Provide the [x, y] coordinate of the cell's center where the given text is located.  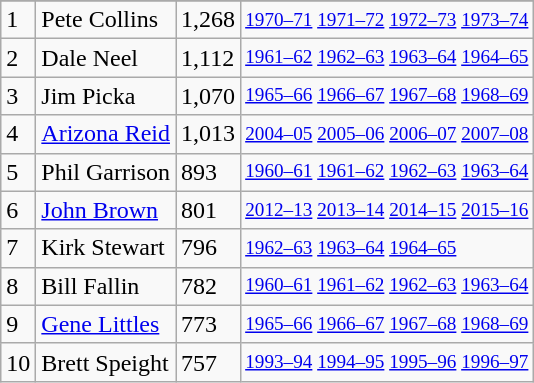
Bill Fallin [106, 286]
782 [208, 286]
1,070 [208, 96]
Gene Littles [106, 324]
893 [208, 172]
Phil Garrison [106, 172]
1970–71 1971–72 1972–73 1973–74 [387, 20]
3 [18, 96]
796 [208, 248]
Arizona Reid [106, 134]
5 [18, 172]
8 [18, 286]
10 [18, 362]
7 [18, 248]
757 [208, 362]
Jim Picka [106, 96]
2004–05 2005–06 2006–07 2007–08 [387, 134]
Dale Neel [106, 58]
2 [18, 58]
6 [18, 210]
1,013 [208, 134]
4 [18, 134]
Brett Speight [106, 362]
1962–63 1963–64 1964–65 [387, 248]
1 [18, 20]
Kirk Stewart [106, 248]
2012–13 2013–14 2014–15 2015–16 [387, 210]
9 [18, 324]
John Brown [106, 210]
1,268 [208, 20]
1961–62 1962–63 1963–64 1964–65 [387, 58]
801 [208, 210]
1,112 [208, 58]
1993–94 1994–95 1995–96 1996–97 [387, 362]
773 [208, 324]
Pete Collins [106, 20]
